Identify which cell holds the provided text, then report its (x, y) central coordinate. 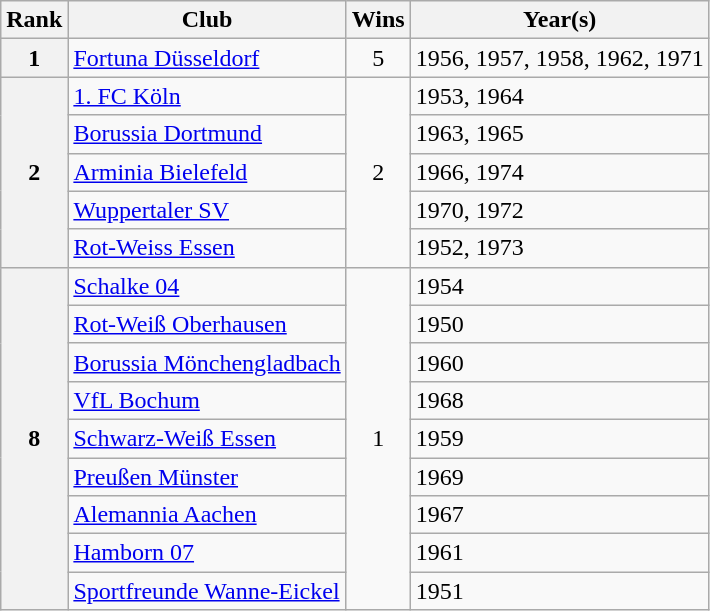
Borussia Dortmund (207, 134)
1961 (560, 553)
1959 (560, 438)
Schalke 04 (207, 286)
Fortuna Düsseldorf (207, 58)
1954 (560, 286)
Rot-Weiss Essen (207, 248)
1970, 1972 (560, 210)
8 (34, 438)
1956, 1957, 1958, 1962, 1971 (560, 58)
1968 (560, 400)
1953, 1964 (560, 96)
Preußen Münster (207, 477)
Rank (34, 20)
5 (378, 58)
1950 (560, 324)
1969 (560, 477)
1951 (560, 591)
Year(s) (560, 20)
1. FC Köln (207, 96)
Club (207, 20)
VfL Bochum (207, 400)
Arminia Bielefeld (207, 172)
Rot-Weiß Oberhausen (207, 324)
Schwarz-Weiß Essen (207, 438)
1963, 1965 (560, 134)
Wins (378, 20)
Wuppertaler SV (207, 210)
Sportfreunde Wanne-Eickel (207, 591)
1960 (560, 362)
1966, 1974 (560, 172)
1952, 1973 (560, 248)
Hamborn 07 (207, 553)
1967 (560, 515)
Alemannia Aachen (207, 515)
Borussia Mönchengladbach (207, 362)
